Determine the [x, y] coordinate at the center of the cell enclosing the given text.  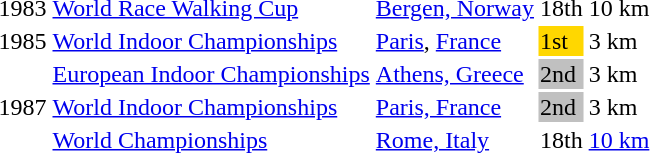
Athens, Greece [454, 74]
1st [561, 41]
European Indoor Championships [211, 74]
